Scan for the cell matching the given text and deliver its [X, Y] coordinate at center. 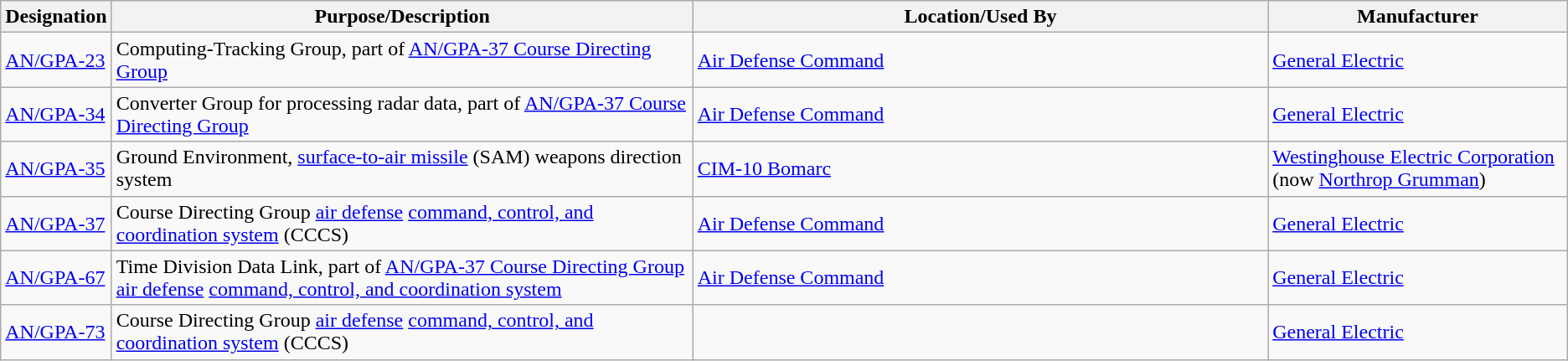
Computing-Tracking Group, part of AN/GPA-37 Course Directing Group [402, 60]
CIM-10 Bomarc [980, 169]
Manufacturer [1418, 17]
AN/GPA-67 [56, 278]
Time Division Data Link, part of AN/GPA-37 Course Directing Group air defense command, control, and coordination system [402, 278]
Converter Group for processing radar data, part of AN/GPA-37 Course Directing Group [402, 114]
AN/GPA-35 [56, 169]
Westinghouse Electric Corporation (now Northrop Grumman) [1418, 169]
Designation [56, 17]
AN/GPA-34 [56, 114]
AN/GPA-73 [56, 332]
AN/GPA-23 [56, 60]
Purpose/Description [402, 17]
Ground Environment, surface-to-air missile (SAM) weapons direction system [402, 169]
Location/Used By [980, 17]
AN/GPA-37 [56, 223]
